From the cell containing the given text, extract its center point as [x, y] coordinate. 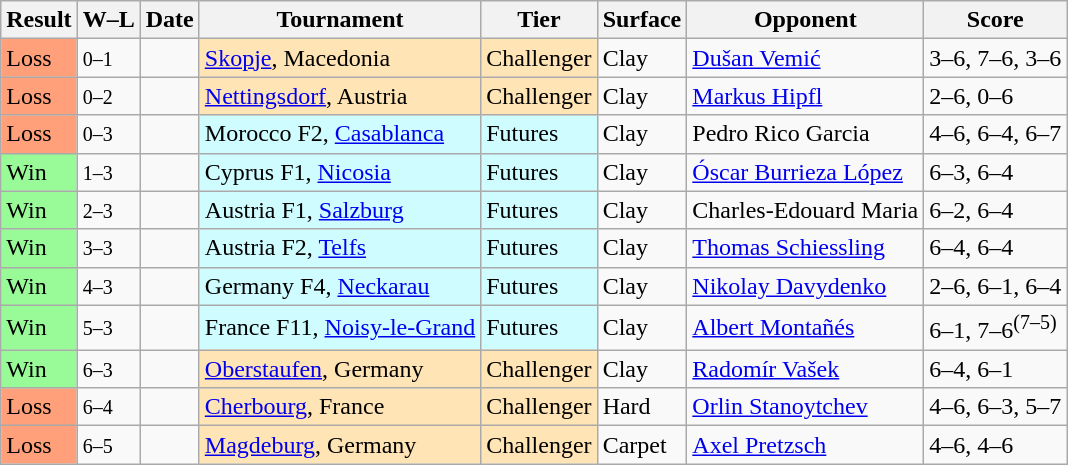
0–1 [108, 58]
4–3 [108, 286]
France F11, Noisy-le-Grand [340, 328]
3–6, 7–6, 3–6 [996, 58]
4–6, 6–3, 5–7 [996, 407]
Dušan Vemić [806, 58]
Thomas Schiessling [806, 248]
Surface [642, 20]
Date [170, 20]
0–3 [108, 134]
6–4, 6–4 [996, 248]
2–3 [108, 210]
6–5 [108, 445]
6–3, 6–4 [996, 172]
1–3 [108, 172]
Morocco F2, Casablanca [340, 134]
Opponent [806, 20]
6–4 [108, 407]
3–3 [108, 248]
Magdeburg, Germany [340, 445]
Skopje, Macedonia [340, 58]
Germany F4, Neckarau [340, 286]
6–1, 7–6(7–5) [996, 328]
4–6, 6–4, 6–7 [996, 134]
2–6, 6–1, 6–4 [996, 286]
Result [39, 20]
0–2 [108, 96]
Oberstaufen, Germany [340, 369]
Axel Pretzsch [806, 445]
Óscar Burrieza López [806, 172]
Tournament [340, 20]
Tier [539, 20]
Cyprus F1, Nicosia [340, 172]
4–6, 4–6 [996, 445]
Albert Montañés [806, 328]
Hard [642, 407]
6–2, 6–4 [996, 210]
2–6, 0–6 [996, 96]
Score [996, 20]
Pedro Rico Garcia [806, 134]
Markus Hipfl [806, 96]
Carpet [642, 445]
Charles-Edouard Maria [806, 210]
Austria F2, Telfs [340, 248]
Nikolay Davydenko [806, 286]
Nettingsdorf, Austria [340, 96]
6–4, 6–1 [996, 369]
W–L [108, 20]
6–3 [108, 369]
Cherbourg, France [340, 407]
Orlin Stanoytchev [806, 407]
Austria F1, Salzburg [340, 210]
5–3 [108, 328]
Radomír Vašek [806, 369]
